Search for the cell housing the specified text and yield its (x, y) center coordinate. 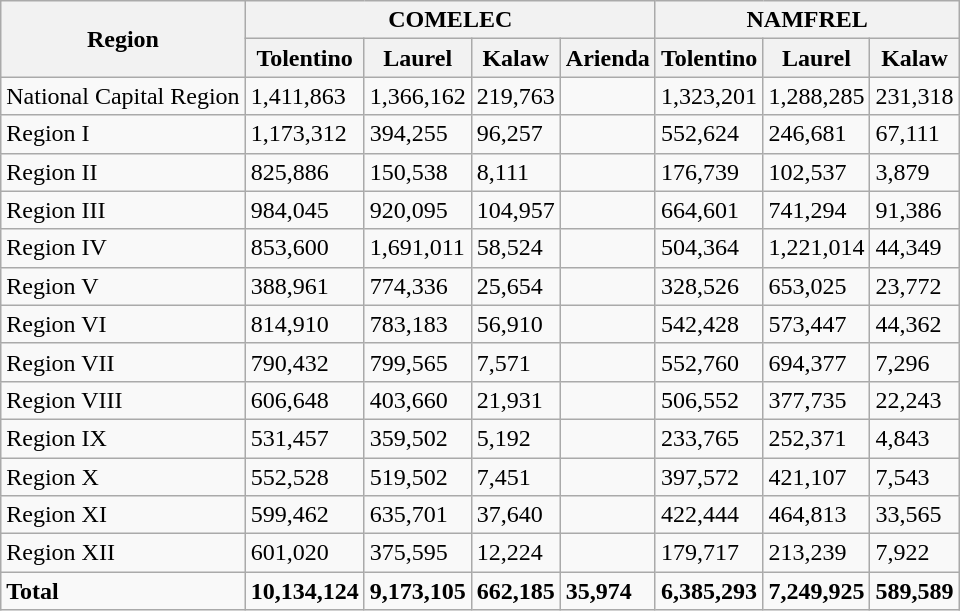
176,739 (709, 172)
589,589 (914, 591)
573,447 (816, 324)
464,813 (816, 515)
694,377 (816, 362)
7,571 (516, 362)
599,462 (304, 515)
Region VI (123, 324)
67,111 (914, 134)
506,552 (709, 400)
1,366,162 (418, 96)
552,624 (709, 134)
601,020 (304, 553)
4,843 (914, 438)
35,974 (608, 591)
Region IX (123, 438)
Region X (123, 477)
531,457 (304, 438)
Region VIII (123, 400)
814,910 (304, 324)
12,224 (516, 553)
COMELEC (450, 20)
542,428 (709, 324)
219,763 (516, 96)
984,045 (304, 210)
Region VII (123, 362)
1,323,201 (709, 96)
552,528 (304, 477)
853,600 (304, 248)
1,173,312 (304, 134)
7,249,925 (816, 591)
552,760 (709, 362)
403,660 (418, 400)
3,879 (914, 172)
NAMFREL (807, 20)
Region IV (123, 248)
33,565 (914, 515)
Region III (123, 210)
825,886 (304, 172)
44,362 (914, 324)
377,735 (816, 400)
56,910 (516, 324)
1,691,011 (418, 248)
388,961 (304, 286)
58,524 (516, 248)
104,957 (516, 210)
8,111 (516, 172)
662,185 (516, 591)
421,107 (816, 477)
10,134,124 (304, 591)
664,601 (709, 210)
21,931 (516, 400)
Region XI (123, 515)
44,349 (914, 248)
774,336 (418, 286)
96,257 (516, 134)
397,572 (709, 477)
Region II (123, 172)
Region V (123, 286)
91,386 (914, 210)
23,772 (914, 286)
National Capital Region (123, 96)
246,681 (816, 134)
1,411,863 (304, 96)
519,502 (418, 477)
783,183 (418, 324)
233,765 (709, 438)
7,922 (914, 553)
37,640 (516, 515)
1,221,014 (816, 248)
252,371 (816, 438)
213,239 (816, 553)
25,654 (516, 286)
920,095 (418, 210)
422,444 (709, 515)
7,296 (914, 362)
328,526 (709, 286)
22,243 (914, 400)
231,318 (914, 96)
Region I (123, 134)
653,025 (816, 286)
375,595 (418, 553)
Region (123, 39)
179,717 (709, 553)
102,537 (816, 172)
Total (123, 591)
606,648 (304, 400)
799,565 (418, 362)
741,294 (816, 210)
359,502 (418, 438)
790,432 (304, 362)
Region XII (123, 553)
150,538 (418, 172)
7,451 (516, 477)
504,364 (709, 248)
635,701 (418, 515)
9,173,105 (418, 591)
6,385,293 (709, 591)
1,288,285 (816, 96)
7,543 (914, 477)
394,255 (418, 134)
Arienda (608, 58)
5,192 (516, 438)
